Detect which cell encompasses the target text, then output its [x, y] center coordinate. 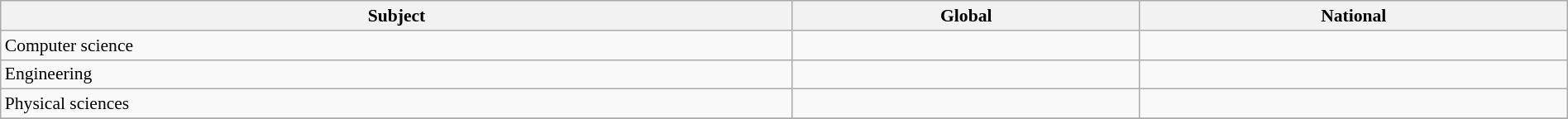
Computer science [397, 45]
Global [966, 16]
Subject [397, 16]
National [1353, 16]
Engineering [397, 74]
Physical sciences [397, 104]
